From the cell containing the given text, extract its center point as [x, y] coordinate. 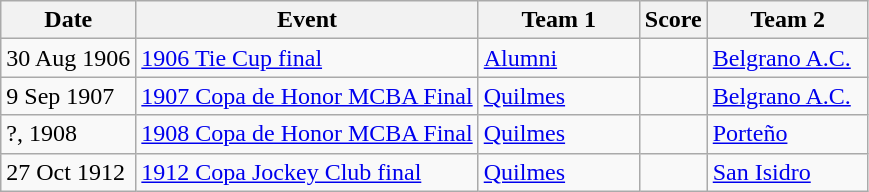
1907 Copa de Honor MCBA Final [307, 96]
Alumni [558, 58]
1912 Copa Jockey Club final [307, 172]
Team 1 [558, 20]
1908 Copa de Honor MCBA Final [307, 134]
1906 Tie Cup final [307, 58]
Score [673, 20]
Porteño [788, 134]
Date [68, 20]
30 Aug 1906 [68, 58]
San Isidro [788, 172]
Team 2 [788, 20]
9 Sep 1907 [68, 96]
?, 1908 [68, 134]
27 Oct 1912 [68, 172]
Event [307, 20]
